Output the (X, Y) coordinate of the center of the cell containing the given text.  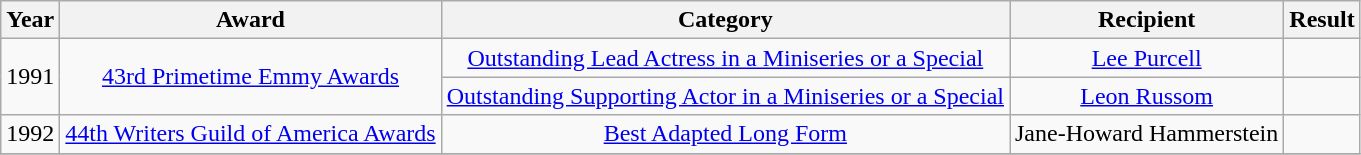
1991 (30, 77)
Lee Purcell (1147, 58)
Leon Russom (1147, 96)
Award (250, 20)
Best Adapted Long Form (725, 134)
Outstanding Supporting Actor in a Miniseries or a Special (725, 96)
Year (30, 20)
Jane-Howard Hammerstein (1147, 134)
43rd Primetime Emmy Awards (250, 77)
Recipient (1147, 20)
44th Writers Guild of America Awards (250, 134)
1992 (30, 134)
Outstanding Lead Actress in a Miniseries or a Special (725, 58)
Category (725, 20)
Result (1322, 20)
